Scan for the cell matching the given text and deliver its (X, Y) coordinate at center. 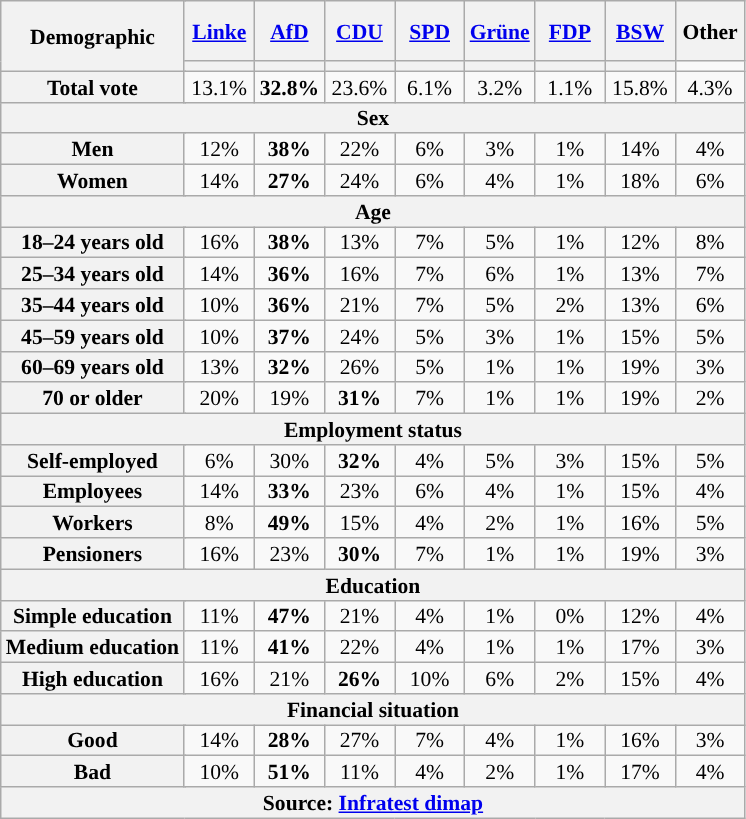
1.1% (570, 86)
32.8% (289, 86)
51% (289, 772)
15.8% (640, 86)
AfD (289, 31)
SPD (430, 31)
Source: Infratest dimap (373, 802)
FDP (570, 31)
Self-employed (92, 460)
37% (289, 336)
23.6% (359, 86)
0% (570, 616)
28% (289, 740)
3.2% (500, 86)
18% (640, 180)
Total vote (92, 86)
13.1% (219, 86)
31% (359, 398)
BSW (640, 31)
Grüne (500, 31)
Men (92, 150)
Simple education (92, 616)
18–24 years old (92, 242)
4.3% (710, 86)
49% (289, 522)
Bad (92, 772)
6.1% (430, 86)
Employees (92, 492)
Other (710, 31)
Good (92, 740)
45–59 years old (92, 336)
70 or older (92, 398)
Education (373, 584)
Age (373, 212)
Pensioners (92, 554)
Employment status (373, 430)
35–44 years old (92, 304)
25–34 years old (92, 274)
60–69 years old (92, 366)
Financial situation (373, 710)
Medium education (92, 648)
Sex (373, 118)
Demographic (92, 36)
33% (289, 492)
20% (219, 398)
Linke (219, 31)
CDU (359, 31)
47% (289, 616)
High education (92, 678)
Workers (92, 522)
41% (289, 648)
Women (92, 180)
